From the cell containing the given text, extract its center point as [X, Y] coordinate. 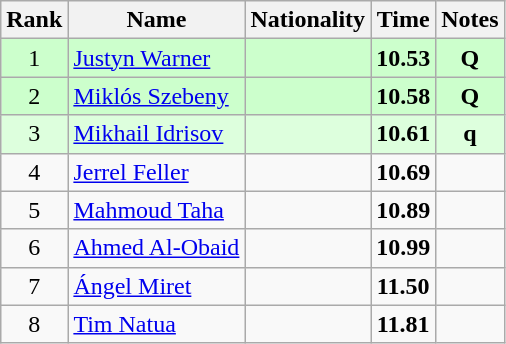
3 [34, 134]
Nationality [308, 20]
10.53 [404, 58]
2 [34, 96]
Justyn Warner [156, 58]
5 [34, 210]
8 [34, 324]
Miklós Szebeny [156, 96]
10.99 [404, 248]
Rank [34, 20]
Tim Natua [156, 324]
Mikhail Idrisov [156, 134]
10.89 [404, 210]
4 [34, 172]
Notes [470, 20]
6 [34, 248]
11.50 [404, 286]
Mahmoud Taha [156, 210]
Ángel Miret [156, 286]
Name [156, 20]
Jerrel Feller [156, 172]
7 [34, 286]
10.69 [404, 172]
10.58 [404, 96]
Ahmed Al-Obaid [156, 248]
Time [404, 20]
1 [34, 58]
q [470, 134]
11.81 [404, 324]
10.61 [404, 134]
